Return the (x, y) coordinate for the center point of the cell that contains the specified text.  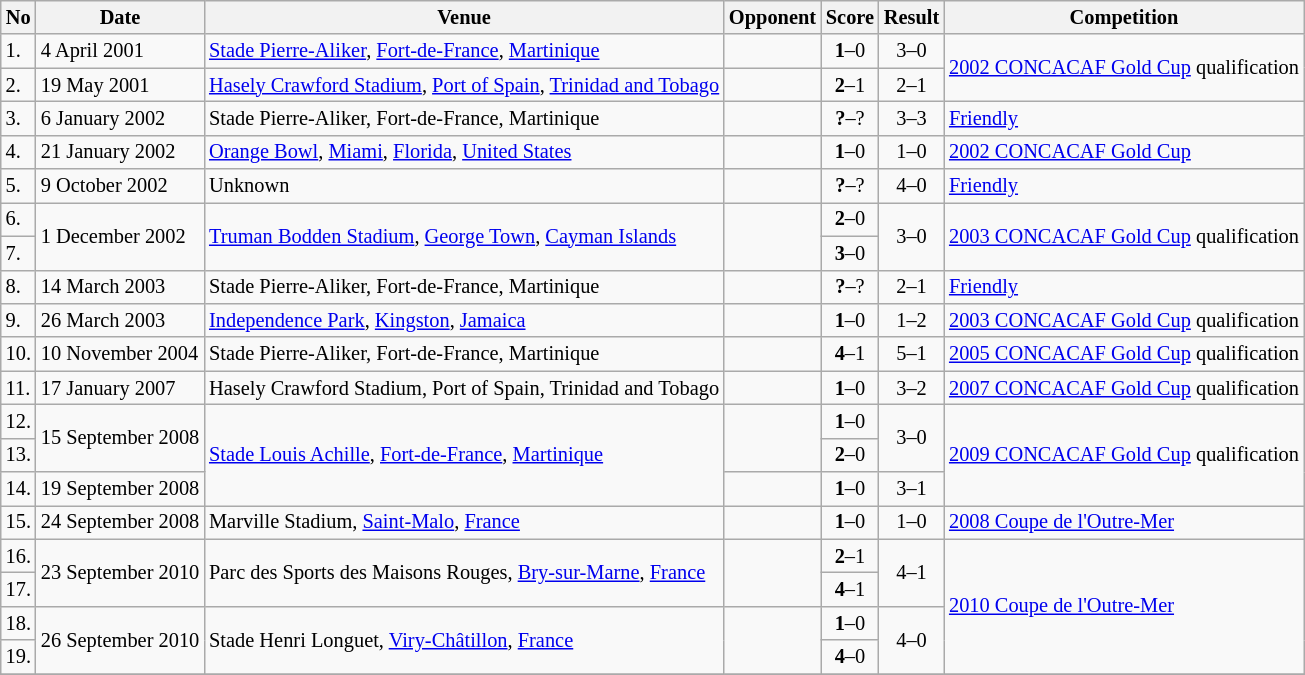
5. (18, 186)
2007 CONCACAF Gold Cup qualification (1124, 388)
13. (18, 455)
10. (18, 354)
9. (18, 320)
2009 CONCACAF Gold Cup qualification (1124, 454)
1 December 2002 (120, 236)
3. (18, 118)
14 March 2003 (120, 287)
19 May 2001 (120, 85)
16. (18, 556)
6 January 2002 (120, 118)
12. (18, 421)
4. (18, 152)
26 March 2003 (120, 320)
Venue (464, 17)
Parc des Sports des Maisons Rouges, Bry-sur-Marne, France (464, 572)
15. (18, 522)
4 April 2001 (120, 51)
14. (18, 489)
9 October 2002 (120, 186)
1–2 (912, 320)
24 September 2008 (120, 522)
2008 Coupe de l'Outre-Mer (1124, 522)
1. (18, 51)
Stade Henri Longuet, Viry-Châtillon, France (464, 640)
3–1 (912, 489)
26 September 2010 (120, 640)
Score (850, 17)
18. (18, 623)
Result (912, 17)
17 January 2007 (120, 388)
2010 Coupe de l'Outre-Mer (1124, 606)
Independence Park, Kingston, Jamaica (464, 320)
10 November 2004 (120, 354)
Opponent (772, 17)
No (18, 17)
21 January 2002 (120, 152)
7. (18, 253)
Competition (1124, 17)
Date (120, 17)
Stade Louis Achille, Fort-de-France, Martinique (464, 454)
19. (18, 657)
Truman Bodden Stadium, George Town, Cayman Islands (464, 236)
Marville Stadium, Saint-Malo, France (464, 522)
2002 CONCACAF Gold Cup qualification (1124, 68)
3–3 (912, 118)
11. (18, 388)
Orange Bowl, Miami, Florida, United States (464, 152)
Unknown (464, 186)
5–1 (912, 354)
3–2 (912, 388)
23 September 2010 (120, 572)
8. (18, 287)
2002 CONCACAF Gold Cup (1124, 152)
6. (18, 219)
17. (18, 589)
15 September 2008 (120, 438)
2. (18, 85)
19 September 2008 (120, 489)
2005 CONCACAF Gold Cup qualification (1124, 354)
